Return the (x, y) coordinate for the center point of the cell that contains the specified text.  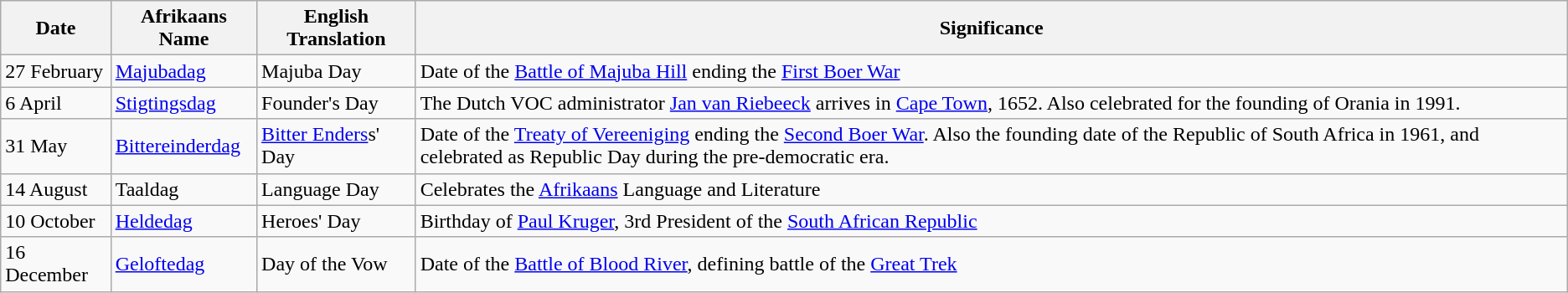
14 August (55, 189)
Stigtingsdag (183, 103)
27 February (55, 71)
Day of the Vow (337, 265)
Majubadag (183, 71)
Heldedag (183, 221)
Bittereinderdag (183, 146)
Date of the Battle of Blood River, defining battle of the Great Trek (992, 265)
Date (55, 28)
6 April (55, 103)
Language Day (337, 189)
Geloftedag (183, 265)
Founder's Day (337, 103)
Celebrates the Afrikaans Language and Literature (992, 189)
Bitter Enderss' Day (337, 146)
31 May (55, 146)
Birthday of Paul Kruger, 3rd President of the South African Republic (992, 221)
Taaldag (183, 189)
16 December (55, 265)
10 October (55, 221)
Majuba Day (337, 71)
Heroes' Day (337, 221)
Afrikaans Name (183, 28)
Significance (992, 28)
The Dutch VOC administrator Jan van Riebeeck arrives in Cape Town, 1652. Also celebrated for the founding of Orania in 1991. (992, 103)
English Translation (337, 28)
Date of the Battle of Majuba Hill ending the First Boer War (992, 71)
